Pinpoint the cell where the given text exists, returning its (x, y) midpoint coordinate. 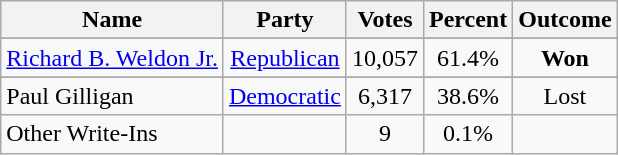
61.4% (468, 58)
Party (284, 20)
Votes (384, 20)
Other Write-Ins (112, 134)
Name (112, 20)
6,317 (384, 96)
Percent (468, 20)
38.6% (468, 96)
Paul Gilligan (112, 96)
Republican (284, 58)
Won (565, 58)
9 (384, 134)
Democratic (284, 96)
Outcome (565, 20)
10,057 (384, 58)
Richard B. Weldon Jr. (112, 58)
Lost (565, 96)
0.1% (468, 134)
